Determine the (X, Y) coordinate at the center of the cell enclosing the given text.  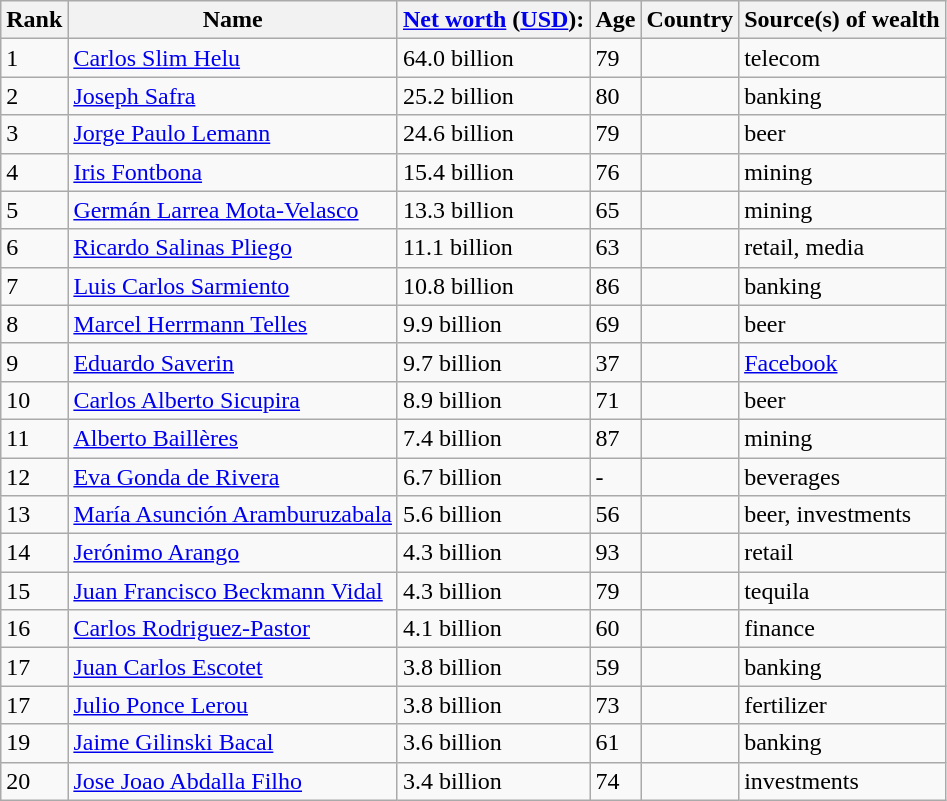
15 (34, 591)
Iris Fontbona (233, 172)
10 (34, 400)
76 (616, 172)
74 (616, 781)
7.4 billion (493, 438)
15.4 billion (493, 172)
Ricardo Salinas Pliego (233, 248)
Alberto Baillères (233, 438)
Jorge Paulo Lemann (233, 134)
Marcel Herrmann Telles (233, 324)
fertilizer (842, 705)
11.1 billion (493, 248)
9.7 billion (493, 362)
71 (616, 400)
73 (616, 705)
Country (690, 20)
61 (616, 743)
Eduardo Saverin (233, 362)
retail (842, 553)
59 (616, 667)
65 (616, 210)
1 (34, 58)
María Asunción Aramburuzabala (233, 515)
8 (34, 324)
69 (616, 324)
16 (34, 629)
beverages (842, 477)
80 (616, 96)
beer, investments (842, 515)
9 (34, 362)
24.6 billion (493, 134)
25.2 billion (493, 96)
Carlos Rodriguez-Pastor (233, 629)
87 (616, 438)
8.9 billion (493, 400)
telecom (842, 58)
3 (34, 134)
6 (34, 248)
10.8 billion (493, 286)
Carlos Alberto Sicupira (233, 400)
19 (34, 743)
20 (34, 781)
7 (34, 286)
3.4 billion (493, 781)
93 (616, 553)
Germán Larrea Mota-Velasco (233, 210)
5 (34, 210)
60 (616, 629)
- (616, 477)
tequila (842, 591)
finance (842, 629)
4.1 billion (493, 629)
Juan Francisco Beckmann Vidal (233, 591)
Jose Joao Abdalla Filho (233, 781)
Joseph Safra (233, 96)
Name (233, 20)
Net worth (USD): (493, 20)
retail, media (842, 248)
Jaime Gilinski Bacal (233, 743)
4 (34, 172)
Juan Carlos Escotet (233, 667)
13.3 billion (493, 210)
11 (34, 438)
13 (34, 515)
14 (34, 553)
56 (616, 515)
Carlos Slim Helu (233, 58)
5.6 billion (493, 515)
Rank (34, 20)
63 (616, 248)
investments (842, 781)
12 (34, 477)
64.0 billion (493, 58)
3.6 billion (493, 743)
2 (34, 96)
37 (616, 362)
86 (616, 286)
Age (616, 20)
Jerónimo Arango (233, 553)
Julio Ponce Lerou (233, 705)
Source(s) of wealth (842, 20)
Eva Gonda de Rivera (233, 477)
6.7 billion (493, 477)
Luis Carlos Sarmiento (233, 286)
Facebook (842, 362)
9.9 billion (493, 324)
